Detect which cell encompasses the target text, then output its [X, Y] center coordinate. 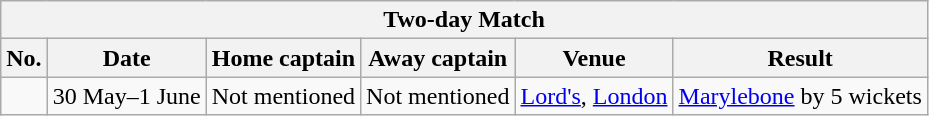
Venue [594, 58]
Date [126, 58]
Marylebone by 5 wickets [800, 96]
Home captain [283, 58]
30 May–1 June [126, 96]
Lord's, London [594, 96]
Away captain [438, 58]
Result [800, 58]
Two-day Match [464, 20]
No. [24, 58]
